Return (x, y) of the center of cell containing provided text 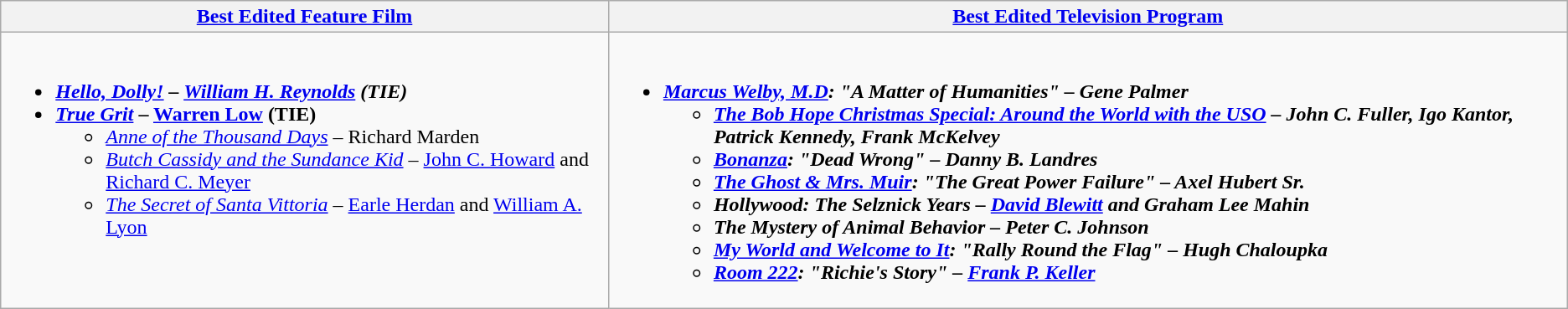
Best Edited Television Program (1087, 17)
Best Edited Feature Film (305, 17)
